Search for the cell housing the specified text and yield its [X, Y] center coordinate. 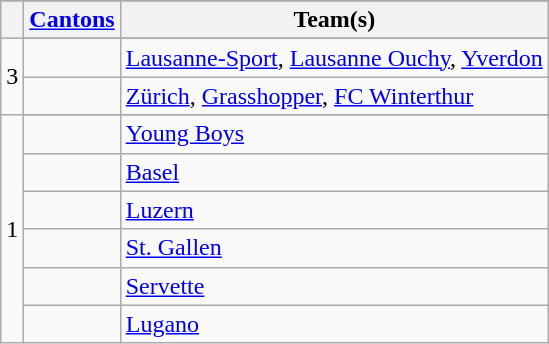
Zürich, Grasshopper, FC Winterthur [334, 96]
3 [12, 77]
Cantons [72, 20]
Basel [334, 172]
Team(s) [334, 20]
Luzern [334, 210]
Lausanne-Sport, Lausanne Ouchy, Yverdon [334, 58]
Servette [334, 286]
Lugano [334, 324]
1 [12, 229]
Young Boys [334, 134]
St. Gallen [334, 248]
